Locate the cell with the specified text and output its [x, y] center coordinate. 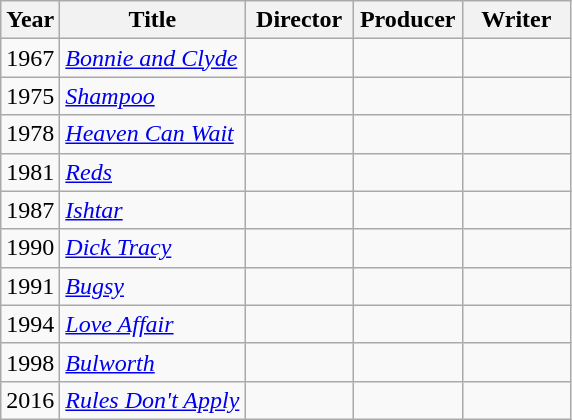
1991 [30, 286]
Ishtar [152, 210]
Writer [516, 20]
1967 [30, 58]
Dick Tracy [152, 248]
Bugsy [152, 286]
Reds [152, 172]
1994 [30, 324]
Title [152, 20]
Bulworth [152, 362]
1990 [30, 248]
1978 [30, 134]
1998 [30, 362]
Rules Don't Apply [152, 400]
Shampoo [152, 96]
Heaven Can Wait [152, 134]
1987 [30, 210]
Director [300, 20]
Year [30, 20]
Bonnie and Clyde [152, 58]
1975 [30, 96]
1981 [30, 172]
Love Affair [152, 324]
Producer [408, 20]
2016 [30, 400]
